Return the [x, y] coordinate for the center point of the cell that contains the specified text.  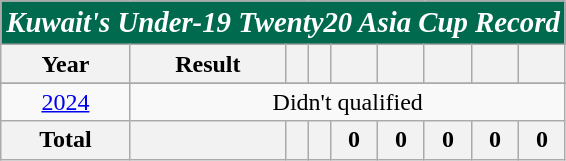
Result [208, 64]
Total [66, 140]
2024 [66, 102]
Year [66, 64]
Kuwait's Under-19 Twenty20 Asia Cup Record [284, 23]
Didn't qualified [348, 102]
